Capture the cell that displays the provided text and extract its [X, Y] central coordinate. 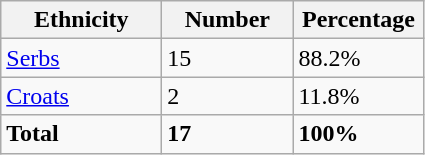
88.2% [358, 58]
Percentage [358, 20]
100% [358, 134]
11.8% [358, 96]
Number [228, 20]
2 [228, 96]
Croats [82, 96]
Total [82, 134]
17 [228, 134]
Serbs [82, 58]
15 [228, 58]
Ethnicity [82, 20]
